Provide the [X, Y] coordinate of the cell's center where the given text is located.  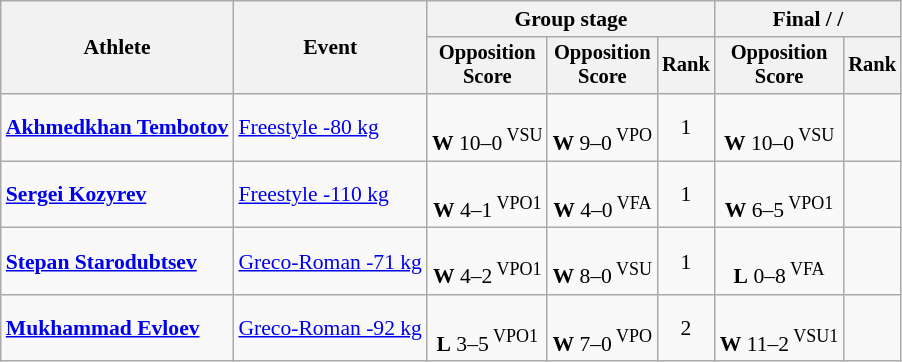
Greco-Roman -71 kg [330, 262]
W 7–0 VPO [602, 328]
Sergei Kozyrev [118, 194]
Group stage [571, 19]
W 11–2 VSU1 [780, 328]
Athlete [118, 48]
Freestyle -80 kg [330, 128]
2 [686, 328]
Freestyle -110 kg [330, 194]
W 6–5 VPO1 [780, 194]
Stepan Starodubtsev [118, 262]
Event [330, 48]
L 3–5 VPO1 [487, 328]
W 9–0 VPO [602, 128]
W 4–1 VPO1 [487, 194]
L 0–8 VFA [780, 262]
W 4–0 VFA [602, 194]
Mukhammad Evloev [118, 328]
W 8–0 VSU [602, 262]
W 4–2 VPO1 [487, 262]
Greco-Roman -92 kg [330, 328]
Akhmedkhan Tembotov [118, 128]
Final / / [808, 19]
